Return the [X, Y] coordinate for the center point of the cell that contains the specified text.  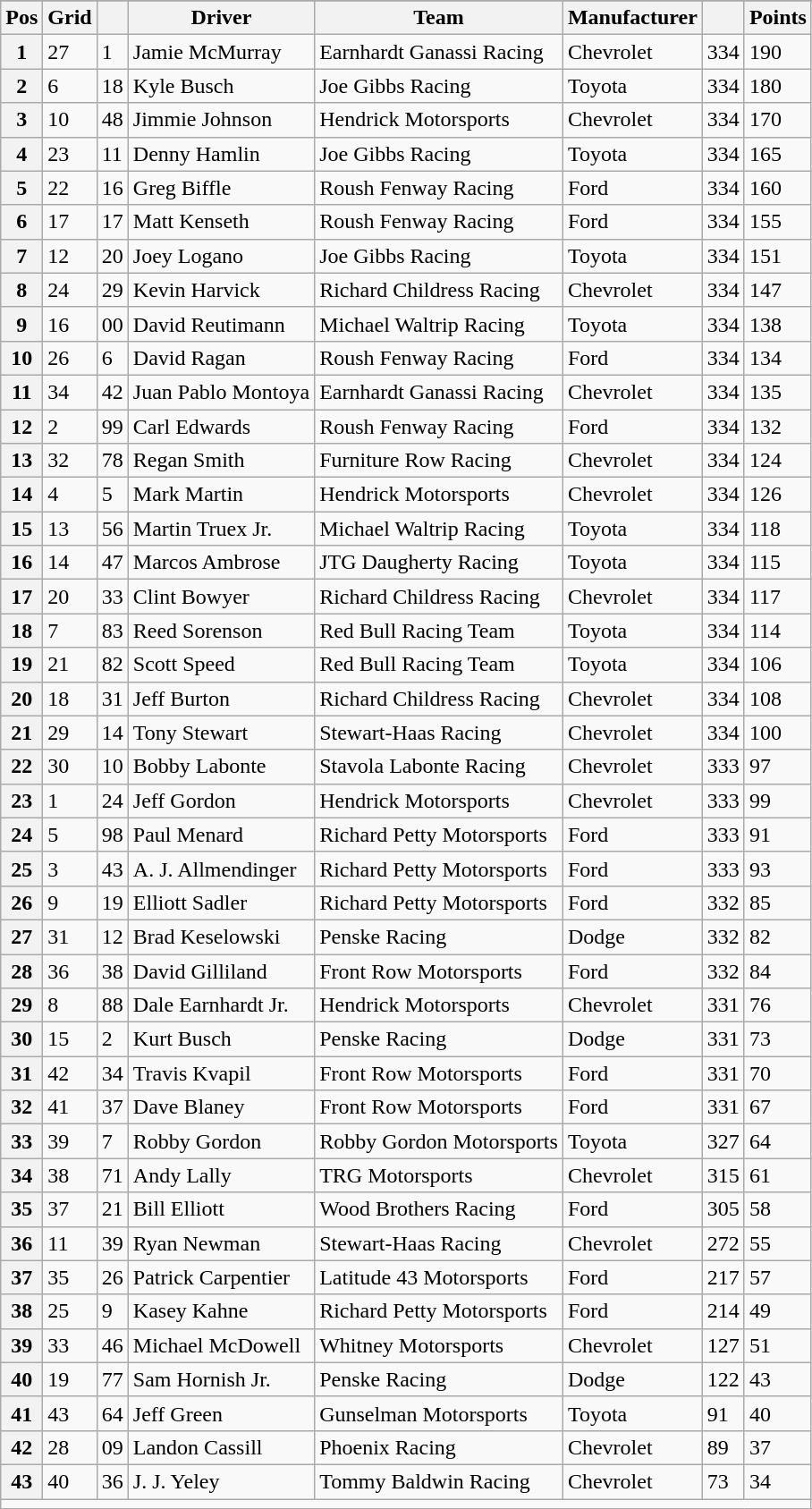
Furniture Row Racing [439, 461]
126 [778, 495]
122 [723, 1379]
Jeff Green [221, 1413]
138 [778, 324]
Jimmie Johnson [221, 120]
84 [778, 971]
Sam Hornish Jr. [221, 1379]
89 [723, 1447]
A. J. Allmendinger [221, 869]
88 [113, 1005]
49 [778, 1311]
151 [778, 256]
Grid [70, 18]
108 [778, 699]
83 [113, 631]
J. J. Yeley [221, 1481]
70 [778, 1073]
47 [113, 563]
Kevin Harvick [221, 290]
71 [113, 1175]
117 [778, 597]
Greg Biffle [221, 188]
Martin Truex Jr. [221, 529]
327 [723, 1141]
98 [113, 835]
67 [778, 1107]
78 [113, 461]
Juan Pablo Montoya [221, 392]
115 [778, 563]
132 [778, 427]
77 [113, 1379]
61 [778, 1175]
Bill Elliott [221, 1209]
Tommy Baldwin Racing [439, 1481]
Kyle Busch [221, 86]
48 [113, 120]
Jeff Gordon [221, 801]
118 [778, 529]
Robby Gordon Motorsports [439, 1141]
David Reutimann [221, 324]
JTG Daugherty Racing [439, 563]
272 [723, 1243]
Mark Martin [221, 495]
51 [778, 1345]
Patrick Carpentier [221, 1277]
165 [778, 154]
Points [778, 18]
160 [778, 188]
Driver [221, 18]
Joey Logano [221, 256]
Stavola Labonte Racing [439, 767]
Andy Lally [221, 1175]
Clint Bowyer [221, 597]
214 [723, 1311]
Kurt Busch [221, 1039]
Scott Speed [221, 665]
Paul Menard [221, 835]
100 [778, 733]
Latitude 43 Motorsports [439, 1277]
Ryan Newman [221, 1243]
Marcos Ambrose [221, 563]
55 [778, 1243]
David Gilliland [221, 971]
106 [778, 665]
09 [113, 1447]
00 [113, 324]
Whitney Motorsports [439, 1345]
TRG Motorsports [439, 1175]
Team [439, 18]
Robby Gordon [221, 1141]
Dale Earnhardt Jr. [221, 1005]
93 [778, 869]
97 [778, 767]
Manufacturer [632, 18]
56 [113, 529]
127 [723, 1345]
Regan Smith [221, 461]
217 [723, 1277]
85 [778, 903]
58 [778, 1209]
Jamie McMurray [221, 52]
Bobby Labonte [221, 767]
Phoenix Racing [439, 1447]
David Ragan [221, 358]
305 [723, 1209]
155 [778, 222]
170 [778, 120]
Elliott Sadler [221, 903]
135 [778, 392]
Gunselman Motorsports [439, 1413]
Pos [21, 18]
57 [778, 1277]
Brad Keselowski [221, 937]
46 [113, 1345]
190 [778, 52]
Reed Sorenson [221, 631]
180 [778, 86]
Carl Edwards [221, 427]
Travis Kvapil [221, 1073]
Michael McDowell [221, 1345]
Wood Brothers Racing [439, 1209]
Landon Cassill [221, 1447]
134 [778, 358]
124 [778, 461]
Kasey Kahne [221, 1311]
Matt Kenseth [221, 222]
147 [778, 290]
Dave Blaney [221, 1107]
315 [723, 1175]
114 [778, 631]
Tony Stewart [221, 733]
76 [778, 1005]
Jeff Burton [221, 699]
Denny Hamlin [221, 154]
